Identify which cell holds the provided text, then report its (x, y) central coordinate. 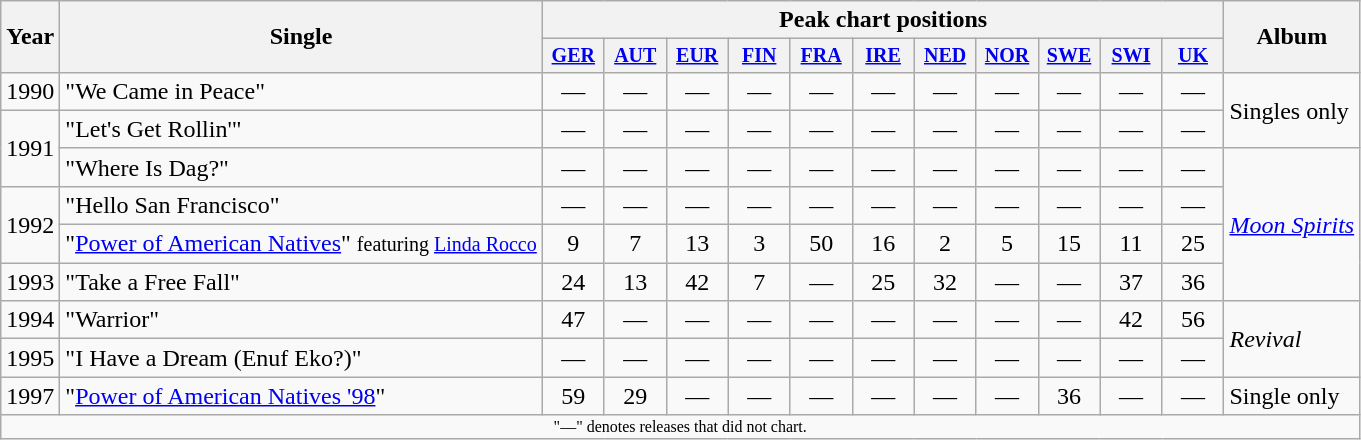
11 (1131, 244)
50 (821, 244)
AUT (635, 56)
Year (30, 37)
FIN (759, 56)
Moon Spirits (1292, 224)
2 (945, 244)
37 (1131, 282)
1997 (30, 396)
Single only (1292, 396)
29 (635, 396)
1995 (30, 358)
56 (1193, 320)
"Let's Get Rollin'" (301, 129)
Single (301, 37)
"—" denotes releases that did not chart. (680, 427)
EUR (697, 56)
"I Have a Dream (Enuf Eko?)" (301, 358)
SWE (1069, 56)
"Take a Free Fall" (301, 282)
IRE (883, 56)
15 (1069, 244)
24 (573, 282)
3 (759, 244)
16 (883, 244)
32 (945, 282)
NED (945, 56)
SWI (1131, 56)
NOR (1007, 56)
GER (573, 56)
Peak chart positions (883, 20)
"Warrior" (301, 320)
1991 (30, 148)
"Hello San Francisco" (301, 205)
Revival (1292, 339)
"We Came in Peace" (301, 91)
47 (573, 320)
"Where Is Dag?" (301, 167)
1990 (30, 91)
Album (1292, 37)
FRA (821, 56)
1994 (30, 320)
59 (573, 396)
UK (1193, 56)
Singles only (1292, 110)
5 (1007, 244)
9 (573, 244)
1992 (30, 224)
1993 (30, 282)
"Power of American Natives '98" (301, 396)
"Power of American Natives" featuring Linda Rocco (301, 244)
